Return the (X, Y) coordinate for the center point of the cell that contains the specified text.  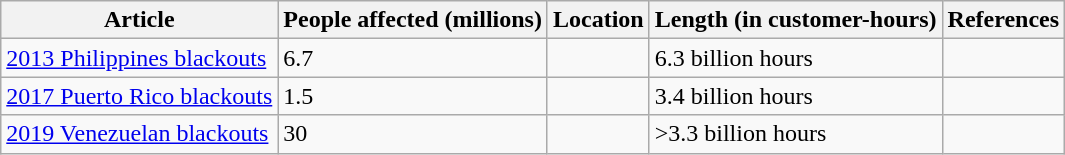
People affected (millions) (413, 20)
>3.3 billion hours (796, 134)
2019 Venezuelan blackouts (140, 134)
6.7 (413, 58)
Length (in customer-hours) (796, 20)
3.4 billion hours (796, 96)
2017 Puerto Rico blackouts (140, 96)
Location (598, 20)
References (1004, 20)
Article (140, 20)
30 (413, 134)
1.5 (413, 96)
2013 Philippines blackouts (140, 58)
6.3 billion hours (796, 58)
